Return the [X, Y] coordinate for the center point of the cell that contains the specified text.  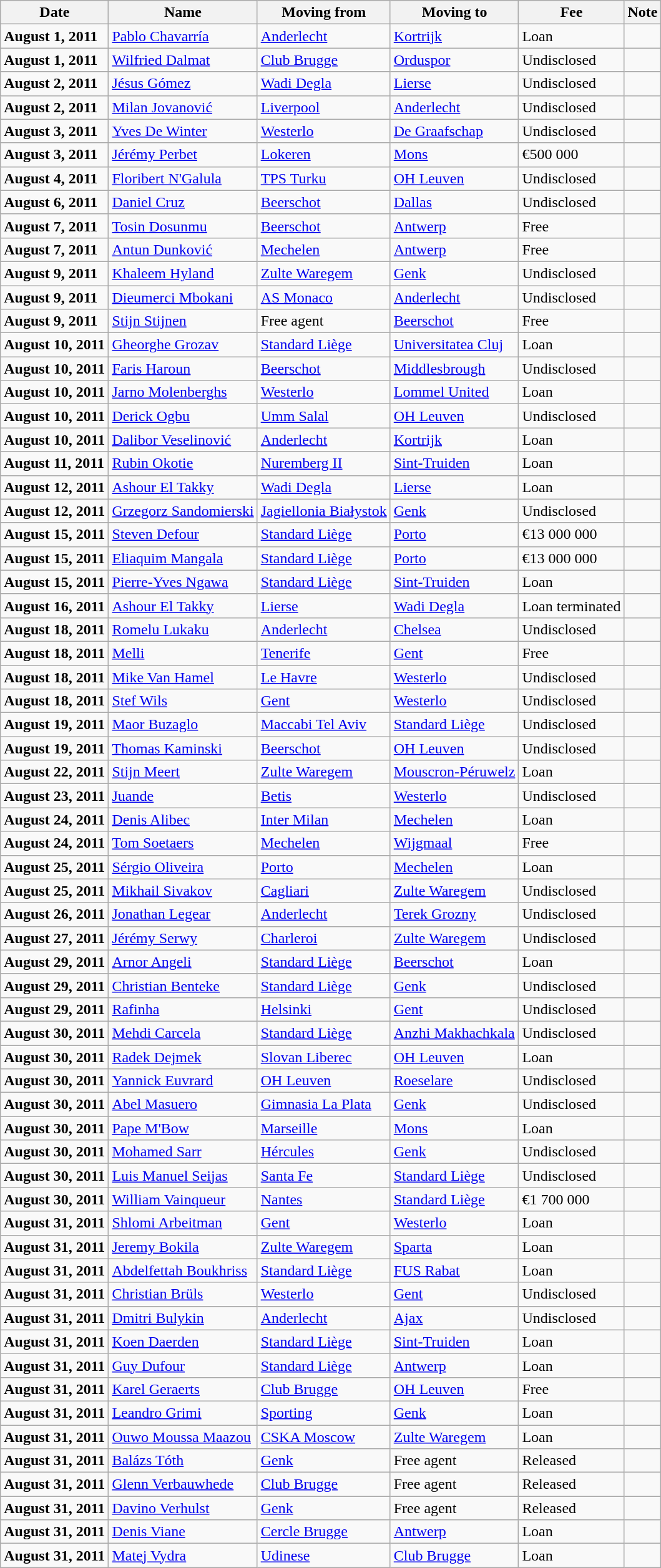
Milan Jovanović [183, 107]
TPS Turku [323, 178]
Pape M'Bow [183, 1128]
August 6, 2011 [55, 202]
Moving to [454, 12]
Name [183, 12]
Grzegorz Sandomierski [183, 511]
Karel Geraerts [183, 1389]
Mohamed Sarr [183, 1152]
August 26, 2011 [55, 914]
Charleroi [323, 938]
Christian Benteke [183, 985]
€500 000 [572, 155]
Jagiellonia Białystok [323, 511]
Jonathan Legear [183, 914]
Denis Alibec [183, 820]
Eliaquim Mangala [183, 558]
Daniel Cruz [183, 202]
Abdelfettah Boukhriss [183, 1270]
Rubin Okotie [183, 463]
Anzhi Makhachkala [454, 1033]
Dallas [454, 202]
Cercle Brugge [323, 1532]
Stijn Meert [183, 772]
Steven Defour [183, 535]
Wijgmaal [454, 843]
Stijn Stijnen [183, 321]
Melli [183, 653]
Ouwo Moussa Maazou [183, 1436]
Universitatea Cluj [454, 345]
Umm Salal [323, 416]
Jésus Gómez [183, 84]
Inter Milan [323, 820]
Glenn Verbauwhede [183, 1484]
Jérémy Perbet [183, 155]
De Graafschap [454, 131]
Santa Fe [323, 1176]
Koen Daerden [183, 1342]
Udinese [323, 1556]
Yves De Winter [183, 131]
Mouscron-Péruwelz [454, 772]
Rafinha [183, 1009]
Mike Van Hamel [183, 677]
Lokeren [323, 155]
Antun Dunković [183, 249]
Mehdi Carcela [183, 1033]
Mikhail Sivakov [183, 891]
Sérgio Oliveira [183, 867]
August 16, 2011 [55, 606]
Faris Haroun [183, 369]
Khaleem Hyland [183, 273]
August 23, 2011 [55, 796]
Maccabi Tel Aviv [323, 725]
Note [643, 12]
Matej Vydra [183, 1556]
Jarno Molenberghs [183, 392]
Sporting [323, 1413]
Pablo Chavarría [183, 36]
Jeremy Bokila [183, 1247]
Liverpool [323, 107]
Sparta [454, 1247]
Stef Wils [183, 701]
Nantes [323, 1199]
August 11, 2011 [55, 463]
Leandro Grimi [183, 1413]
Middlesbrough [454, 369]
Loan terminated [572, 606]
August 27, 2011 [55, 938]
Date [55, 12]
Shlomi Arbeitman [183, 1223]
Moving from [323, 12]
Helsinki [323, 1009]
FUS Rabat [454, 1270]
Jérémy Serwy [183, 938]
Terek Grozny [454, 914]
Gimnasia La Plata [323, 1105]
Tom Soetaers [183, 843]
Luis Manuel Seijas [183, 1176]
Christian Brüls [183, 1294]
Lommel United [454, 392]
Tosin Dosunmu [183, 226]
Ajax [454, 1318]
Floribert N'Galula [183, 178]
Radek Dejmek [183, 1057]
€1 700 000 [572, 1199]
Orduspor [454, 60]
Maor Buzaglo [183, 725]
Betis [323, 796]
Dieumerci Mbokani [183, 298]
Denis Viane [183, 1532]
August 22, 2011 [55, 772]
Le Havre [323, 677]
August 4, 2011 [55, 178]
Abel Masuero [183, 1105]
Balázs Tóth [183, 1461]
Guy Dufour [183, 1365]
Juande [183, 796]
Dalibor Veselinović [183, 440]
Fee [572, 12]
Gheorghe Grozav [183, 345]
Nuremberg II [323, 463]
Chelsea [454, 629]
Derick Ogbu [183, 416]
CSKA Moscow [323, 1436]
Marseille [323, 1128]
Arnor Angeli [183, 962]
AS Monaco [323, 298]
Thomas Kaminski [183, 748]
Wilfried Dalmat [183, 60]
Cagliari [323, 891]
Dmitri Bulykin [183, 1318]
Roeselare [454, 1081]
William Vainqueur [183, 1199]
Slovan Liberec [323, 1057]
Pierre-Yves Ngawa [183, 582]
Hércules [323, 1152]
Tenerife [323, 653]
Davino Verhulst [183, 1508]
Yannick Euvrard [183, 1081]
Romelu Lukaku [183, 629]
